Return the [X, Y] coordinate for the center point of the cell that contains the specified text.  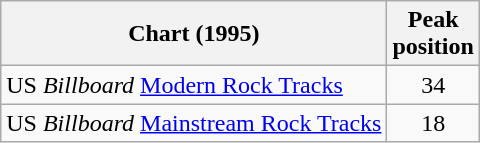
US Billboard Modern Rock Tracks [194, 85]
Peakposition [433, 34]
34 [433, 85]
18 [433, 123]
Chart (1995) [194, 34]
US Billboard Mainstream Rock Tracks [194, 123]
